Search for the cell housing the specified text and yield its (X, Y) center coordinate. 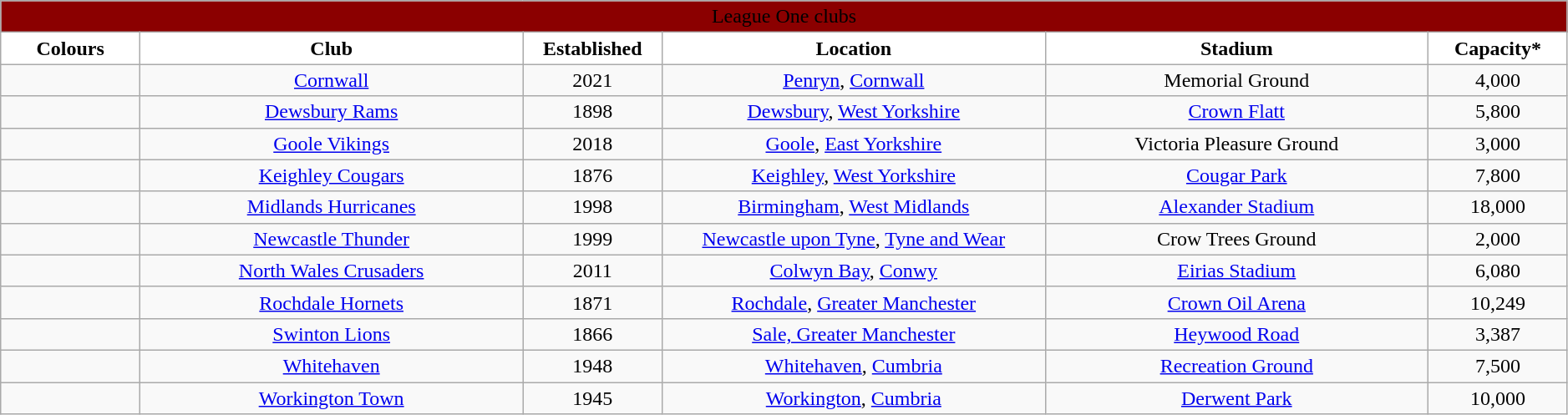
Penryn, Cornwall (854, 80)
Swinton Lions (331, 334)
2011 (593, 271)
Midlands Hurricanes (331, 207)
1945 (593, 398)
Dewsbury Rams (331, 112)
League One clubs (784, 17)
Established (593, 48)
2021 (593, 80)
Keighley, West Yorkshire (854, 175)
Capacity* (1499, 48)
Crown Oil Arena (1236, 302)
Newcastle upon Tyne, Tyne and Wear (854, 239)
Goole, East Yorkshire (854, 144)
Sale, Greater Manchester (854, 334)
Rochdale, Greater Manchester (854, 302)
18,000 (1499, 207)
Dewsbury, West Yorkshire (854, 112)
1866 (593, 334)
Recreation Ground (1236, 366)
Whitehaven, Cumbria (854, 366)
7,800 (1499, 175)
1871 (593, 302)
4,000 (1499, 80)
Eirias Stadium (1236, 271)
5,800 (1499, 112)
Whitehaven (331, 366)
1998 (593, 207)
6,080 (1499, 271)
1948 (593, 366)
Club (331, 48)
Victoria Pleasure Ground (1236, 144)
Workington Town (331, 398)
3,387 (1499, 334)
Crown Flatt (1236, 112)
North Wales Crusaders (331, 271)
Colours (70, 48)
2,000 (1499, 239)
Keighley Cougars (331, 175)
Workington, Cumbria (854, 398)
Birmingham, West Midlands (854, 207)
1999 (593, 239)
Alexander Stadium (1236, 207)
Derwent Park (1236, 398)
Crow Trees Ground (1236, 239)
Rochdale Hornets (331, 302)
3,000 (1499, 144)
Memorial Ground (1236, 80)
Cornwall (331, 80)
Goole Vikings (331, 144)
1876 (593, 175)
Stadium (1236, 48)
2018 (593, 144)
Location (854, 48)
1898 (593, 112)
10,000 (1499, 398)
10,249 (1499, 302)
Newcastle Thunder (331, 239)
Heywood Road (1236, 334)
Cougar Park (1236, 175)
7,500 (1499, 366)
Colwyn Bay, Conwy (854, 271)
